Detect which cell encompasses the target text, then output its [x, y] center coordinate. 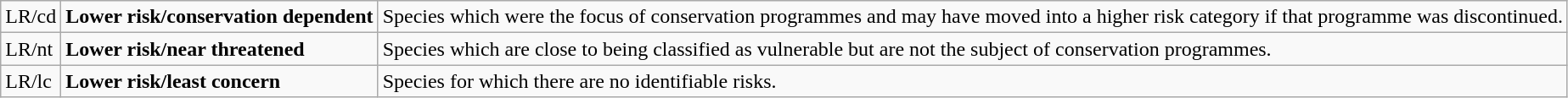
Lower risk/near threatened [219, 49]
Species which were the focus of conservation programmes and may have moved into a higher risk category if that programme was discontinued. [973, 17]
LR/cd [31, 17]
Lower risk/conservation dependent [219, 17]
Species for which there are no identifiable risks. [973, 81]
Lower risk/least concern [219, 81]
LR/lc [31, 81]
Species which are close to being classified as vulnerable but are not the subject of conservation programmes. [973, 49]
LR/nt [31, 49]
